Return the [X, Y] coordinate for the center point of the cell that contains the specified text.  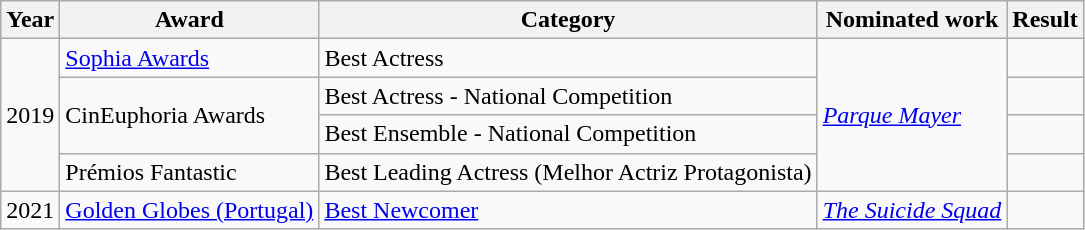
Best Actress - National Competition [568, 96]
Sophia Awards [190, 58]
Best Leading Actress (Melhor Actriz Protagonista) [568, 172]
Best Ensemble - National Competition [568, 134]
Prémios Fantastic [190, 172]
Best Newcomer [568, 210]
Parque Mayer [912, 115]
Category [568, 20]
Award [190, 20]
The Suicide Squad [912, 210]
Golden Globes (Portugal) [190, 210]
Nominated work [912, 20]
2021 [30, 210]
Best Actress [568, 58]
CinEuphoria Awards [190, 115]
Year [30, 20]
2019 [30, 115]
Result [1045, 20]
